Determine the (X, Y) coordinate at the center of the cell enclosing the given text.  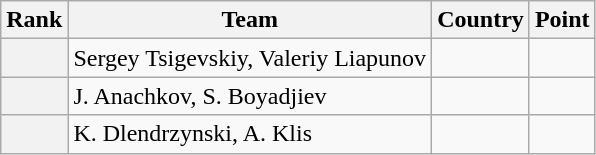
K. Dlendrzynski, A. Klis (250, 134)
J. Anachkov, S. Boyadjiev (250, 96)
Country (481, 20)
Sergey Tsigevskiy, Valeriy Liapunov (250, 58)
Rank (34, 20)
Team (250, 20)
Point (562, 20)
